Scan for the cell matching the given text and deliver its (x, y) coordinate at center. 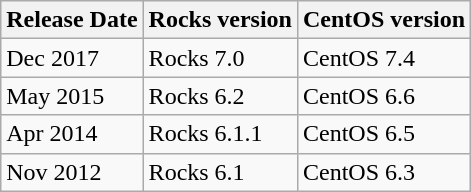
CentOS 6.6 (384, 96)
CentOS version (384, 20)
Rocks 6.1.1 (220, 134)
May 2015 (72, 96)
Dec 2017 (72, 58)
Nov 2012 (72, 172)
Rocks 7.0 (220, 58)
Rocks version (220, 20)
CentOS 6.5 (384, 134)
Release Date (72, 20)
CentOS 6.3 (384, 172)
Apr 2014 (72, 134)
CentOS 7.4 (384, 58)
Rocks 6.1 (220, 172)
Rocks 6.2 (220, 96)
